Capture the cell that displays the provided text and extract its [X, Y] central coordinate. 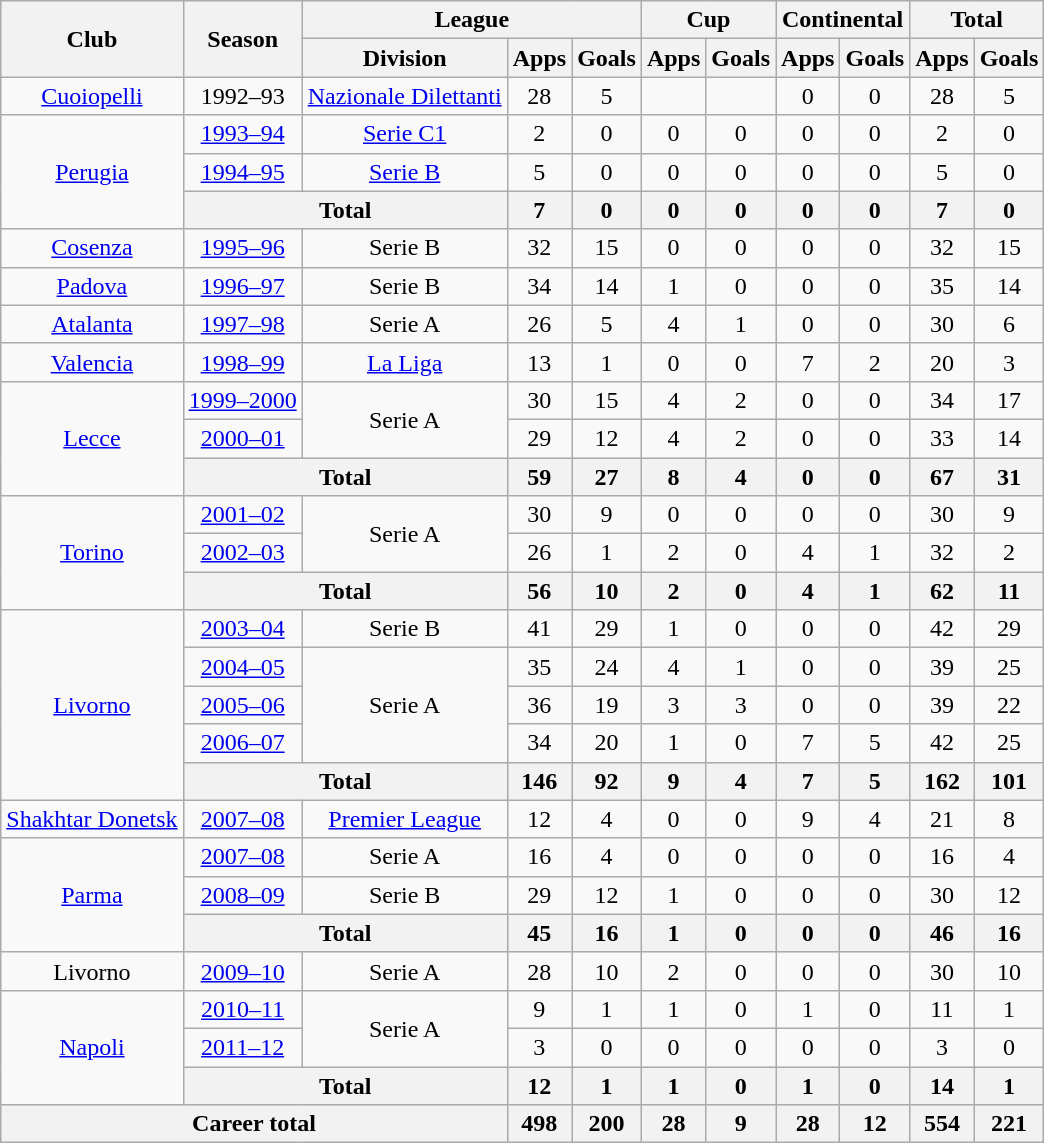
1994–95 [242, 172]
Division [404, 58]
Napoli [92, 1047]
45 [539, 933]
498 [539, 1124]
46 [942, 933]
56 [539, 591]
41 [539, 629]
6 [1009, 324]
2008–09 [242, 895]
Valencia [92, 362]
League [472, 20]
1995–96 [242, 248]
Padova [92, 286]
22 [1009, 705]
221 [1009, 1124]
Serie C1 [404, 134]
La Liga [404, 362]
1993–94 [242, 134]
67 [942, 477]
554 [942, 1124]
92 [607, 781]
59 [539, 477]
Shakhtar Donetsk [92, 819]
Club [92, 39]
36 [539, 705]
1992–93 [242, 96]
2005–06 [242, 705]
Atalanta [92, 324]
1999–2000 [242, 400]
62 [942, 591]
2009–10 [242, 971]
146 [539, 781]
31 [1009, 477]
200 [607, 1124]
162 [942, 781]
1998–99 [242, 362]
2004–05 [242, 667]
2002–03 [242, 553]
Continental [843, 20]
2010–11 [242, 1009]
24 [607, 667]
Cosenza [92, 248]
2011–12 [242, 1047]
101 [1009, 781]
2001–02 [242, 515]
Career total [254, 1124]
Season [242, 39]
19 [607, 705]
Parma [92, 895]
Perugia [92, 172]
13 [539, 362]
1997–98 [242, 324]
1996–97 [242, 286]
17 [1009, 400]
21 [942, 819]
Lecce [92, 438]
Nazionale Dilettanti [404, 96]
Cuoiopelli [92, 96]
2003–04 [242, 629]
Premier League [404, 819]
2006–07 [242, 743]
Torino [92, 553]
33 [942, 438]
2000–01 [242, 438]
27 [607, 477]
Cup [708, 20]
